Extract the (X, Y) coordinate from the center of the cell holding the provided text.  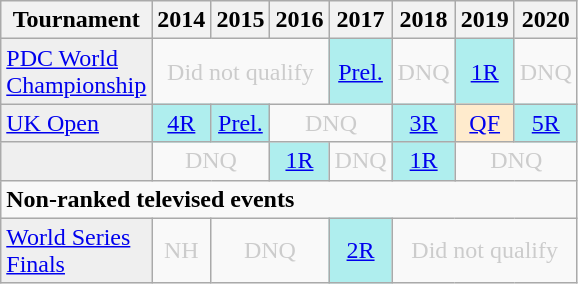
2019 (484, 20)
Non-ranked televised events (290, 199)
QF (484, 123)
2014 (182, 20)
2015 (240, 20)
2R (360, 250)
5R (546, 123)
2017 (360, 20)
2018 (424, 20)
Tournament (76, 20)
3R (424, 123)
UK Open (76, 123)
World Series Finals (76, 250)
2020 (546, 20)
PDC World Championship (76, 72)
NH (182, 250)
2016 (300, 20)
4R (182, 123)
